Extract the (x, y) coordinate from the center of the cell holding the provided text.  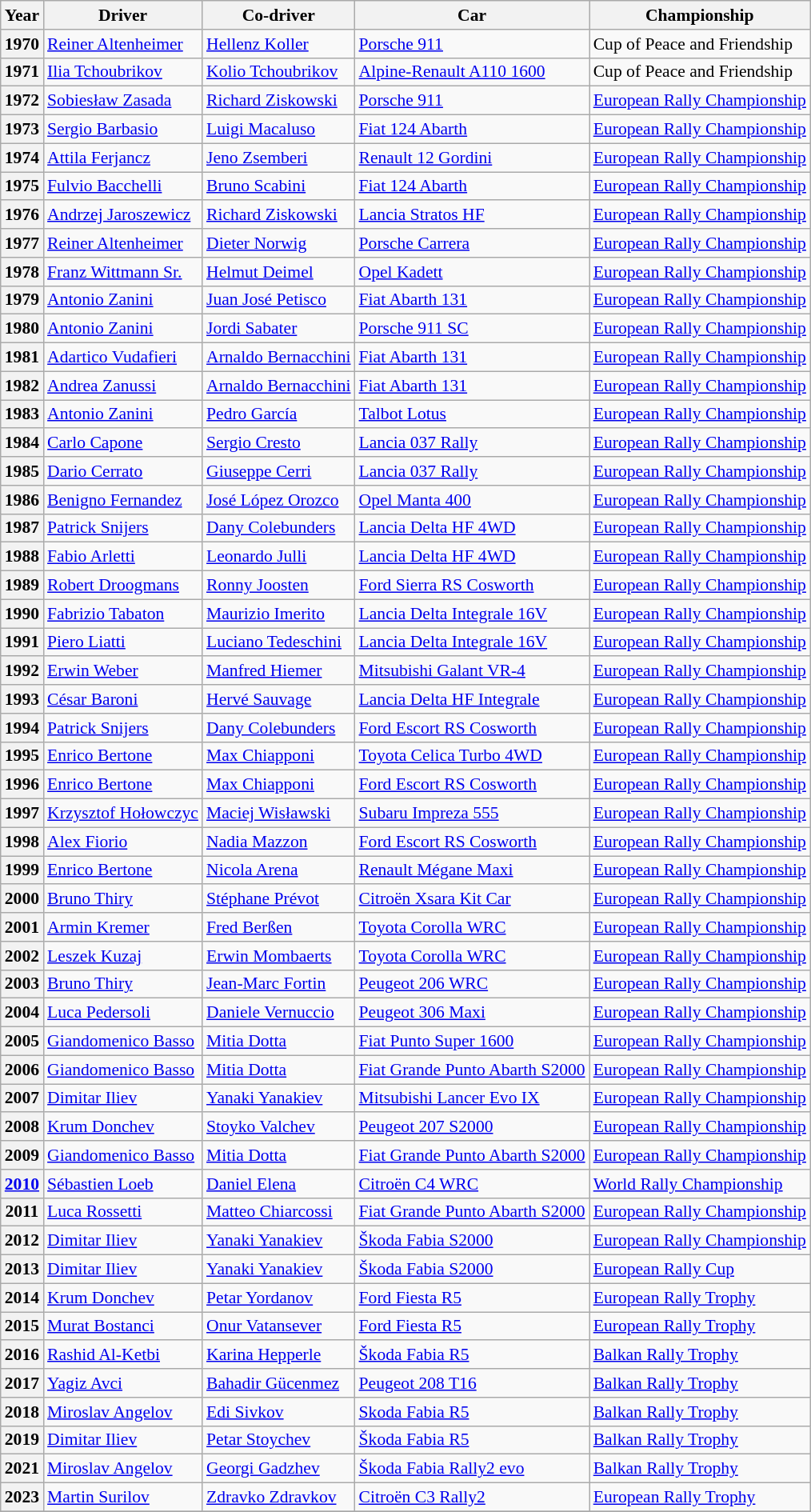
Daniele Vernuccio (278, 1013)
2017 (22, 1383)
1985 (22, 471)
Fiat Punto Super 1600 (472, 1042)
Peugeot 306 Maxi (472, 1013)
Sergio Cresto (278, 443)
Toyota Celica Turbo 4WD (472, 756)
Sobiesław Zasada (123, 101)
1992 (22, 671)
Peugeot 206 WRC (472, 984)
Karina Hepperle (278, 1355)
2006 (22, 1070)
Luca Rossetti (123, 1212)
Citroën Xsara Kit Car (472, 899)
Edi Sivkov (278, 1412)
Georgi Gadzhev (278, 1469)
1977 (22, 243)
1973 (22, 130)
Opel Manta 400 (472, 500)
Murat Bostanci (123, 1326)
Ford Sierra RS Cosworth (472, 586)
Sébastien Loeb (123, 1184)
2021 (22, 1469)
1974 (22, 158)
Maurizio Imerito (278, 614)
2009 (22, 1155)
Stoyko Valchev (278, 1127)
World Rally Championship (700, 1184)
Citroën C3 Rally2 (472, 1498)
2002 (22, 956)
1994 (22, 728)
Car (472, 15)
Peugeot 207 S2000 (472, 1127)
Maciej Wisławski (278, 814)
1996 (22, 785)
Renault 12 Gordini (472, 158)
Hellenz Koller (278, 44)
Škoda Fabia Rally2 evo (472, 1469)
Talbot Lotus (472, 414)
Mitsubishi Galant VR-4 (472, 671)
Armin Kremer (123, 927)
Krzysztof Hołowczyc (123, 814)
Jeno Zsemberi (278, 158)
1989 (22, 586)
Citroën C4 WRC (472, 1184)
Renault Mégane Maxi (472, 870)
2000 (22, 899)
1980 (22, 329)
1972 (22, 101)
Onur Vatansever (278, 1326)
Lancia Delta HF Integrale (472, 699)
2023 (22, 1498)
Driver (123, 15)
1981 (22, 358)
Peugeot 208 T16 (472, 1383)
Giuseppe Cerri (278, 471)
2001 (22, 927)
Lancia Stratos HF (472, 215)
Piero Liatti (123, 642)
Martin Surilov (123, 1498)
Carlo Capone (123, 443)
1976 (22, 215)
European Rally Cup (700, 1270)
2013 (22, 1270)
2018 (22, 1412)
Matteo Chiarcossi (278, 1212)
1990 (22, 614)
1993 (22, 699)
1988 (22, 557)
1991 (22, 642)
Erwin Weber (123, 671)
2014 (22, 1298)
Co-driver (278, 15)
Attila Ferjancz (123, 158)
1978 (22, 272)
Opel Kadett (472, 272)
1982 (22, 386)
Nadia Mazzon (278, 842)
2010 (22, 1184)
Ronny Joosten (278, 586)
Benigno Fernandez (123, 500)
José López Orozco (278, 500)
Skoda Fabia R5 (472, 1412)
Luigi Macaluso (278, 130)
Luca Pedersoli (123, 1013)
1970 (22, 44)
2004 (22, 1013)
Stéphane Prévot (278, 899)
Sergio Barbasio (123, 130)
Juan José Petisco (278, 300)
Jean-Marc Fortin (278, 984)
Fabio Arletti (123, 557)
Manfred Hiemer (278, 671)
Leonardo Julli (278, 557)
Fabrizio Tabaton (123, 614)
Fulvio Bacchelli (123, 186)
Alex Fiorio (123, 842)
Mitsubishi Lancer Evo IX (472, 1098)
Porsche 911 SC (472, 329)
Rashid Al-Ketbi (123, 1355)
1997 (22, 814)
Petar Stoychev (278, 1440)
Subaru Impreza 555 (472, 814)
1999 (22, 870)
César Baroni (123, 699)
Nicola Arena (278, 870)
1986 (22, 500)
Andrzej Jaroszewicz (123, 215)
1979 (22, 300)
Andrea Zanussi (123, 386)
2008 (22, 1127)
Jordi Sabater (278, 329)
2015 (22, 1326)
2003 (22, 984)
Porsche Carrera (472, 243)
2019 (22, 1440)
Kolio Tchoubrikov (278, 72)
Franz Wittmann Sr. (123, 272)
Yagiz Avci (123, 1383)
Luciano Tedeschini (278, 642)
Alpine-Renault A110 1600 (472, 72)
Helmut Deimel (278, 272)
Erwin Mombaerts (278, 956)
Ilia Tchoubrikov (123, 72)
1995 (22, 756)
Petar Yordanov (278, 1298)
Dario Cerrato (123, 471)
Leszek Kuzaj (123, 956)
1971 (22, 72)
2016 (22, 1355)
Dieter Norwig (278, 243)
2005 (22, 1042)
Bahadir Gücenmez (278, 1383)
1998 (22, 842)
1975 (22, 186)
Daniel Elena (278, 1184)
Fred Berßen (278, 927)
1987 (22, 528)
1983 (22, 414)
2007 (22, 1098)
Zdravko Zdravkov (278, 1498)
Hervé Sauvage (278, 699)
Pedro García (278, 414)
Adartico Vudafieri (123, 358)
Championship (700, 15)
2011 (22, 1212)
Bruno Scabini (278, 186)
Year (22, 15)
2012 (22, 1241)
1984 (22, 443)
Robert Droogmans (123, 586)
